Detect which cell encompasses the target text, then output its [x, y] center coordinate. 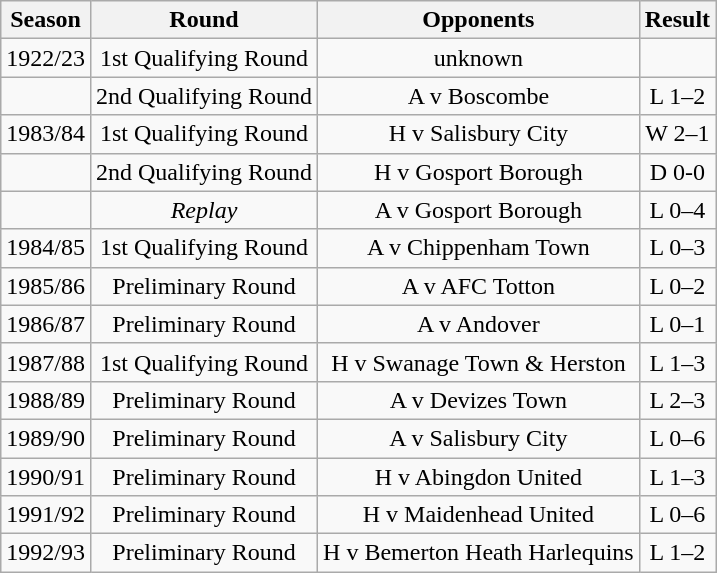
1988/89 [46, 400]
1985/86 [46, 286]
L 0–1 [677, 324]
1989/90 [46, 438]
A v Boscombe [479, 96]
1986/87 [46, 324]
L 0–2 [677, 286]
H v Gosport Borough [479, 172]
A v Salisbury City [479, 438]
1992/93 [46, 553]
A v Andover [479, 324]
1987/88 [46, 362]
A v Gosport Borough [479, 210]
H v Bemerton Heath Harlequins [479, 553]
A v Chippenham Town [479, 248]
D 0-0 [677, 172]
Replay [204, 210]
1983/84 [46, 134]
Result [677, 20]
Opponents [479, 20]
1922/23 [46, 58]
1984/85 [46, 248]
H v Abingdon United [479, 477]
A v AFC Totton [479, 286]
L 2–3 [677, 400]
unknown [479, 58]
A v Devizes Town [479, 400]
H v Maidenhead United [479, 515]
Round [204, 20]
W 2–1 [677, 134]
H v Salisbury City [479, 134]
1991/92 [46, 515]
1990/91 [46, 477]
Season [46, 20]
H v Swanage Town & Herston [479, 362]
L 0–4 [677, 210]
L 0–3 [677, 248]
